Search for the cell housing the specified text and yield its [X, Y] center coordinate. 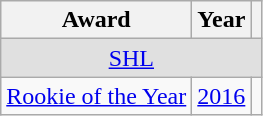
Rookie of the Year [96, 96]
2016 [222, 96]
SHL [132, 58]
Year [222, 20]
Award [96, 20]
